Scan for the cell matching the given text and deliver its [X, Y] coordinate at center. 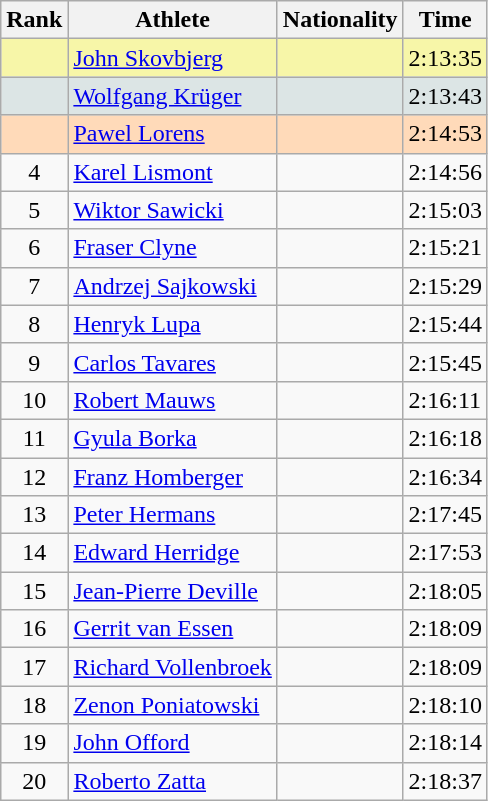
Carlos Tavares [172, 362]
2:18:37 [445, 781]
2:18:10 [445, 705]
16 [34, 629]
Jean-Pierre Deville [172, 591]
Athlete [172, 20]
Rank [34, 20]
9 [34, 362]
Gerrit van Essen [172, 629]
Franz Homberger [172, 477]
John Offord [172, 743]
14 [34, 553]
Wiktor Sawicki [172, 210]
2:15:29 [445, 286]
8 [34, 324]
20 [34, 781]
2:16:11 [445, 400]
12 [34, 477]
2:18:14 [445, 743]
18 [34, 705]
Zenon Poniatowski [172, 705]
2:15:21 [445, 248]
Pawel Lorens [172, 134]
Henryk Lupa [172, 324]
Andrzej Sajkowski [172, 286]
6 [34, 248]
Roberto Zatta [172, 781]
2:14:56 [445, 172]
2:14:53 [445, 134]
Nationality [340, 20]
15 [34, 591]
Wolfgang Krüger [172, 96]
2:15:03 [445, 210]
Time [445, 20]
11 [34, 438]
Edward Herridge [172, 553]
Robert Mauws [172, 400]
19 [34, 743]
10 [34, 400]
5 [34, 210]
4 [34, 172]
2:18:05 [445, 591]
Fraser Clyne [172, 248]
Gyula Borka [172, 438]
2:16:34 [445, 477]
2:17:53 [445, 553]
7 [34, 286]
Richard Vollenbroek [172, 667]
17 [34, 667]
2:16:18 [445, 438]
Peter Hermans [172, 515]
Karel Lismont [172, 172]
John Skovbjerg [172, 58]
2:13:35 [445, 58]
2:13:43 [445, 96]
2:17:45 [445, 515]
2:15:44 [445, 324]
13 [34, 515]
2:15:45 [445, 362]
